Return [x, y] of the center of cell containing provided text 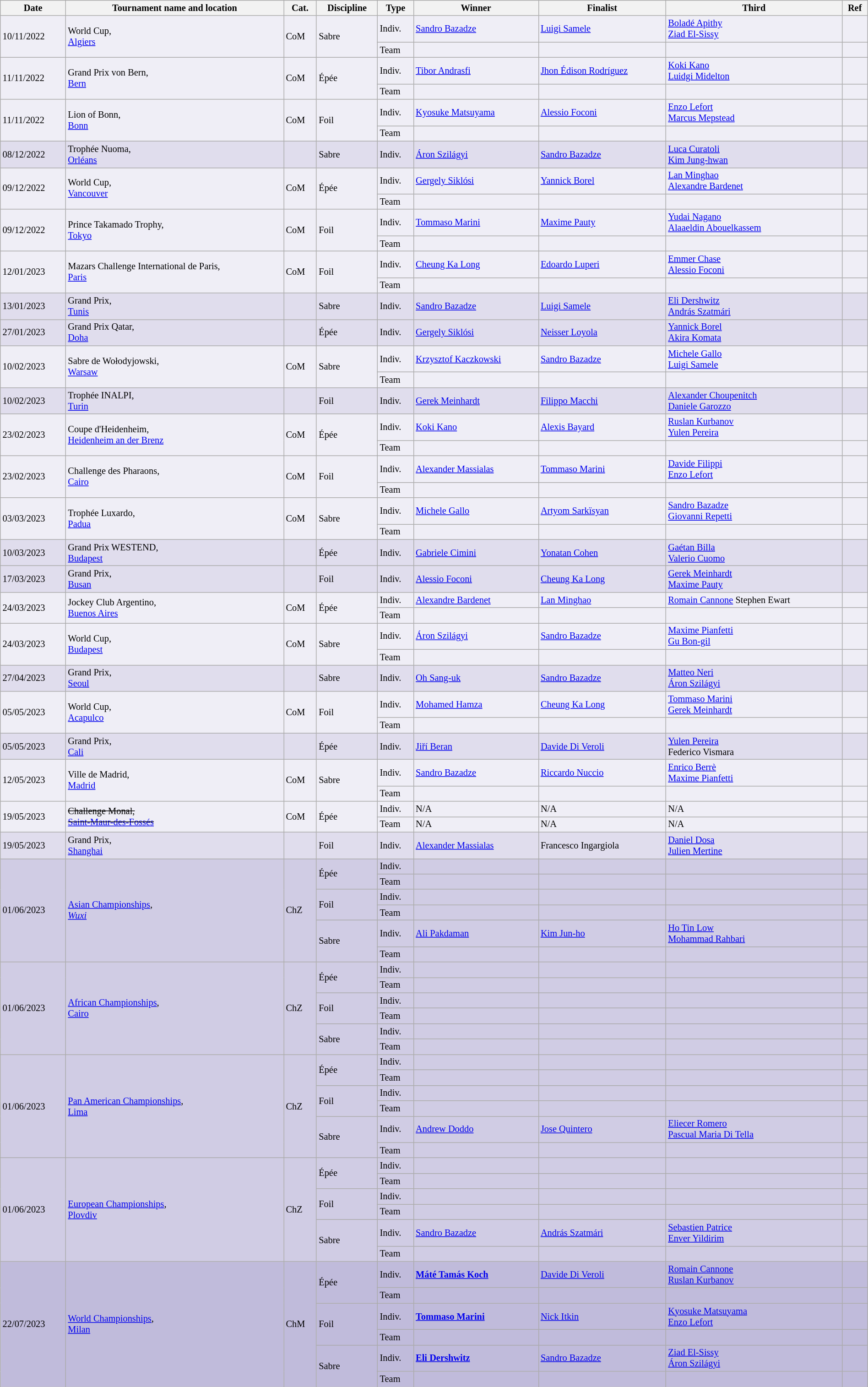
Koki Kano Luidgi Midelton [754, 71]
Matteo Neri Áron Szilágyi [754, 678]
World Cup,Acapulco [175, 712]
Gaétan Billa Valerio Cuomo [754, 553]
Enzo Lefort Marcus Mepstead [754, 113]
Grand Prix,Shanghai [175, 845]
Francesco Ingargiola [602, 845]
Trophée INALPI,Turin [175, 401]
Mazars Challenge International de Paris,Paris [175, 272]
Yudai Nagano Alaaeldin Abouelkassem [754, 223]
Lan Minghao [602, 600]
Kim Jun-ho [602, 933]
Alexandre Bardenet [476, 600]
World Cup,Algiers [175, 37]
08/12/2022 [33, 154]
Michele Gallo Luigi Samele [754, 359]
Kyosuke Matsuyama Enzo Lefort [754, 1316]
Discipline [347, 8]
Ziad El-Sissy Áron Szilágyi [754, 1358]
Challenge des Pharaons,Cairo [175, 476]
Lan Minghao Alexandre Bardenet [754, 181]
ChM [300, 1324]
Grand Prix,Seoul [175, 678]
Date [33, 8]
22/07/2023 [33, 1324]
Maxime Pauty [602, 223]
Sebastien Patrice Enver Yildirim [754, 1233]
World Championships,Milan [175, 1324]
Prince Takamado Trophy,Tokyo [175, 230]
13/01/2023 [33, 306]
Michele Gallo [476, 511]
Edoardo Luperi [602, 264]
Tibor Andrasfi [476, 71]
Tommaso Marini Gerek Meinhardt [754, 704]
Eli Dershwitz [476, 1358]
Type [396, 8]
Grand Prix,Cali [175, 746]
Alexis Bayard [602, 427]
27/01/2023 [33, 332]
27/04/2023 [33, 678]
Daniel Dosa Julien Mertine [754, 845]
Pan American Championships,Lima [175, 1106]
Jhon Édison Rodríguez [602, 71]
10/03/2023 [33, 553]
Alexander Choupenitch Daniele Garozzo [754, 401]
Lion of Bonn,Bonn [175, 120]
András Szatmári [602, 1233]
Finalist [602, 8]
Ref [855, 8]
Romain Cannone Ruslan Kurbanov [754, 1274]
17/03/2023 [33, 579]
Winner [476, 8]
Coupe d'Heidenheim,Heidenheim an der Brenz [175, 435]
Kyosuke Matsuyama [476, 113]
Ali Pakdaman [476, 933]
Luca Curatoli Kim Jung-hwan [754, 154]
Riccardo Nuccio [602, 772]
Eli Dershwitz András Szatmári [754, 306]
Tournament name and location [175, 8]
African Championships,Cairo [175, 1008]
Gabriele Cimini [476, 553]
Sabre de Wołodyjowski,Warsaw [175, 366]
12/01/2023 [33, 272]
Filippo Macchi [602, 401]
Gerek Meinhardt [476, 401]
World Cup,Vancouver [175, 189]
Mohamed Hamza [476, 704]
Jiří Beran [476, 746]
Davide Filippi Enzo Lefort [754, 469]
Nick Itkin [602, 1316]
Trophée Luxardo,Padua [175, 518]
Yonatan Cohen [602, 553]
Krzysztof Kaczkowski [476, 359]
European Championships,Plovdiv [175, 1209]
Boladé Apithy Ziad El-Sissy [754, 29]
Grand Prix von Bern,Bern [175, 78]
Neisser Loyola [602, 332]
Romain Cannone Stephen Ewart [754, 600]
Yannick Borel [602, 181]
Yulen Pereira Federico Vismara [754, 746]
Enrico Berrè Maxime Pianfetti [754, 772]
Grand Prix WESTEND,Budapest [175, 553]
Ville de Madrid,Madrid [175, 780]
12/05/2023 [33, 780]
Sandro Bazadze Giovanni Repetti [754, 511]
Ho Tin Low Mohammad Rahbari [754, 933]
Jose Quintero [602, 1129]
Maxime Pianfetti Gu Bon-gil [754, 636]
Máté Tamás Koch [476, 1274]
Gerek Meinhardt Maxime Pauty [754, 579]
10/11/2022 [33, 37]
Ruslan Kurbanov Yulen Pereira [754, 427]
03/03/2023 [33, 518]
Koki Kano [476, 427]
Grand Prix,Busan [175, 579]
Grand Prix,Tunis [175, 306]
Cat. [300, 8]
Andrew Doddo [476, 1129]
Asian Championships,Wuxi [175, 910]
Third [754, 8]
Challenge Monal,Saint-Maur-des-Fossés [175, 817]
Eliecer Romero Pascual Maria Di Tella [754, 1129]
Grand Prix Qatar,Doha [175, 332]
Yannick Borel Akira Komata [754, 332]
Jockey Club Argentino,Buenos Aires [175, 607]
Emmer Chase Alessio Foconi [754, 264]
Trophée Nuoma,Orléans [175, 154]
Oh Sang-uk [476, 678]
World Cup,Budapest [175, 644]
Artyom Sarkïsyan [602, 511]
